Pinpoint the cell where the given text exists, returning its (X, Y) midpoint coordinate. 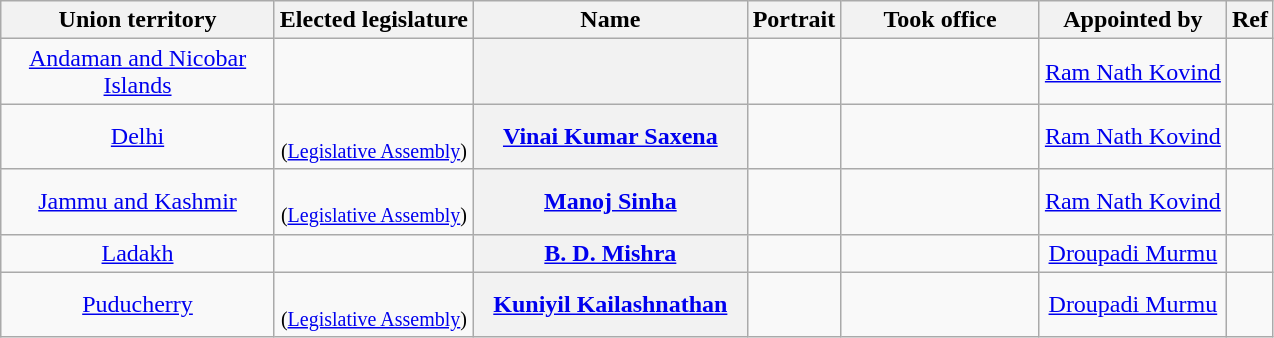
Took office (940, 20)
Name (611, 20)
Puducherry (138, 304)
Manoj Sinha (611, 202)
Elected legislature (374, 20)
Jammu and Kashmir (138, 202)
B. D. Mishra (611, 253)
Appointed by (1132, 20)
Vinai Kumar Saxena (611, 136)
Portrait (794, 20)
Kuniyil Kailashnathan (611, 304)
Andaman and Nicobar Islands (138, 72)
Ref (1250, 20)
Delhi (138, 136)
Union territory (138, 20)
Ladakh (138, 253)
